Determine the [x, y] coordinate at the center of the cell enclosing the given text.  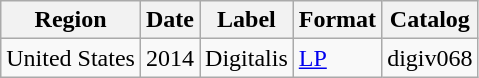
United States [71, 58]
Digitalis [247, 58]
Label [247, 20]
Region [71, 20]
Date [170, 20]
digiv068 [430, 58]
2014 [170, 58]
Catalog [430, 20]
LP [337, 58]
Format [337, 20]
